Output the [X, Y] coordinate of the center of the cell containing the given text.  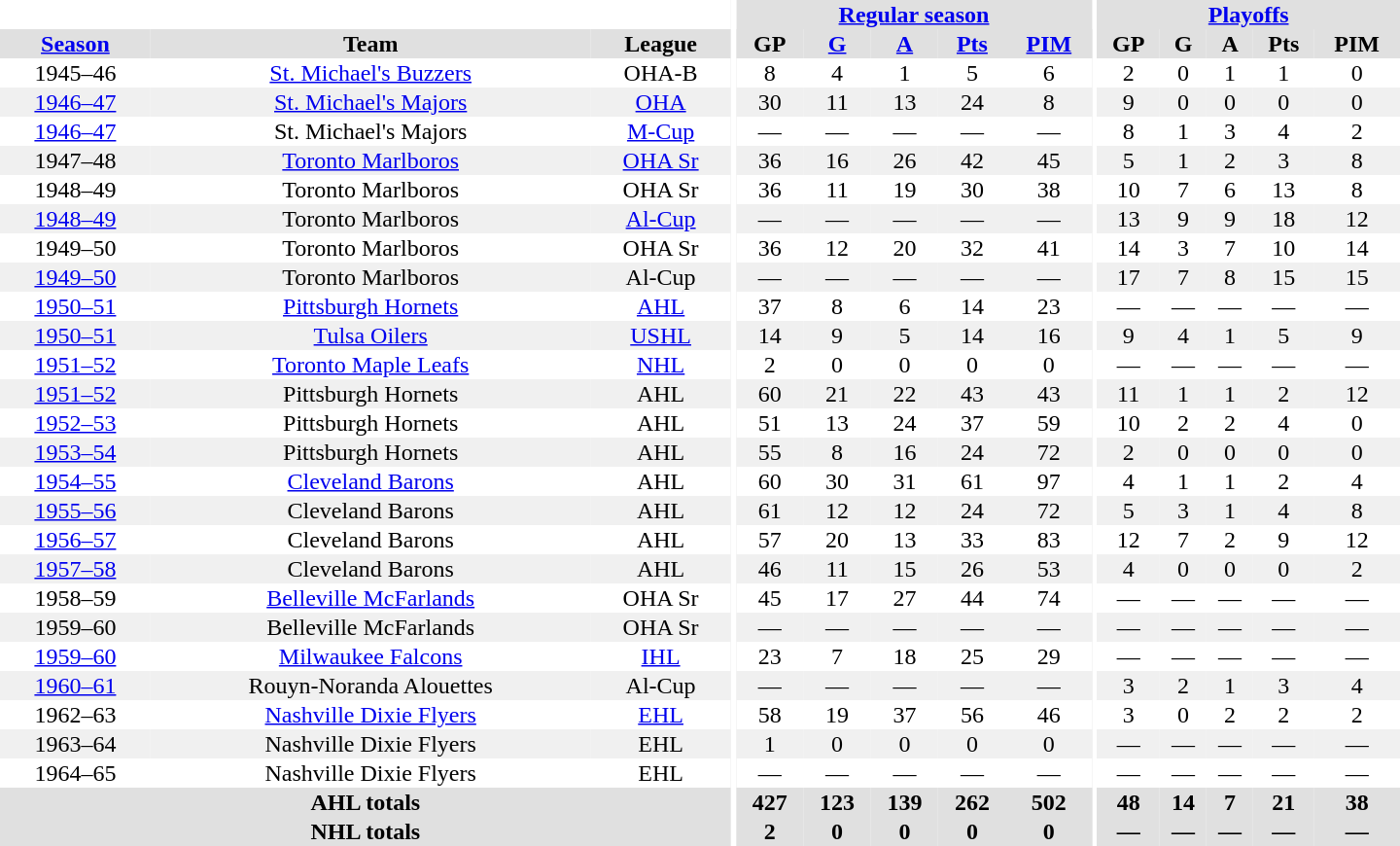
Toronto Maple Leafs [371, 365]
27 [904, 598]
1960–61 [76, 686]
1956–57 [76, 540]
29 [1049, 656]
Playoffs [1248, 15]
502 [1049, 802]
1954–55 [76, 481]
IHL [661, 656]
1953–54 [76, 452]
427 [770, 802]
Tulsa Oilers [371, 335]
59 [1049, 423]
St. Michael's Buzzers [371, 73]
123 [836, 802]
1955–56 [76, 511]
1957–58 [76, 569]
1958–59 [76, 598]
32 [972, 248]
M-Cup [661, 131]
31 [904, 481]
Season [76, 44]
48 [1128, 802]
1963–64 [76, 744]
AHL totals [366, 802]
139 [904, 802]
51 [770, 423]
55 [770, 452]
USHL [661, 335]
NHL [661, 365]
56 [972, 715]
1947–48 [76, 160]
OHA [661, 102]
74 [1049, 598]
OHA-B [661, 73]
97 [1049, 481]
41 [1049, 248]
League [661, 44]
262 [972, 802]
83 [1049, 540]
22 [904, 394]
1962–63 [76, 715]
Team [371, 44]
42 [972, 160]
Regular season [914, 15]
58 [770, 715]
1964–65 [76, 773]
Rouyn-Noranda Alouettes [371, 686]
57 [770, 540]
Milwaukee Falcons [371, 656]
1945–46 [76, 73]
25 [972, 656]
44 [972, 598]
1952–53 [76, 423]
33 [972, 540]
53 [1049, 569]
NHL totals [366, 831]
